Pinpoint the cell where the given text exists, returning its [X, Y] midpoint coordinate. 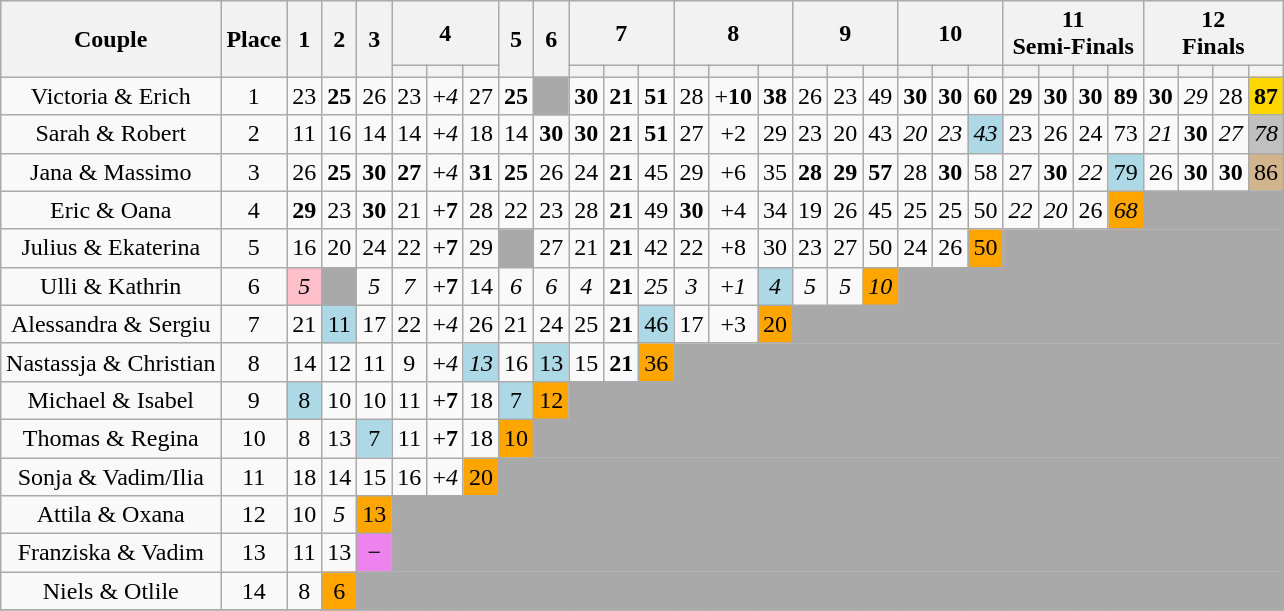
Michael & Isabel [111, 400]
34 [776, 210]
57 [880, 172]
+3 [734, 324]
87 [1266, 96]
79 [1126, 172]
Place [254, 39]
Jana & Massimo [111, 172]
Eric & Oana [111, 210]
68 [1126, 210]
Franziska & Vadim [111, 553]
35 [776, 172]
Niels & Otlile [111, 591]
Ulli & Kathrin [111, 286]
86 [1266, 172]
12Finals [1213, 34]
42 [656, 248]
Nastassja & Christian [111, 362]
11Semi-Finals [1073, 34]
19 [810, 210]
89 [1126, 96]
Couple [111, 39]
78 [1266, 134]
Victoria & Erich [111, 96]
+10 [734, 96]
Sarah & Robert [111, 134]
38 [776, 96]
− [374, 553]
58 [986, 172]
+1 [734, 286]
Thomas & Regina [111, 438]
+6 [734, 172]
46 [656, 324]
+2 [734, 134]
Attila & Oxana [111, 515]
+8 [734, 248]
Sonja & Vadim/Ilia [111, 477]
Julius & Ekaterina [111, 248]
31 [480, 172]
Alessandra & Sergiu [111, 324]
73 [1126, 134]
60 [986, 96]
36 [656, 362]
